Locate the cell with the specified text and output its (X, Y) center coordinate. 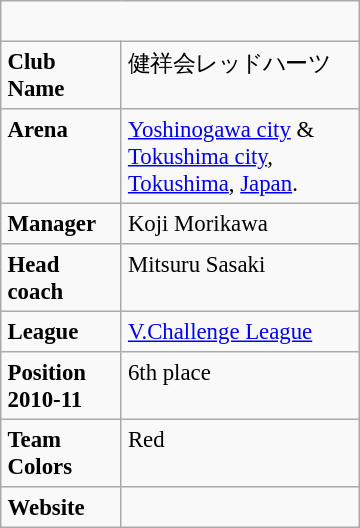
Arena (61, 156)
Mitsuru Sasaki (240, 278)
Manager (61, 223)
Yoshinogawa city & Tokushima city, Tokushima, Japan. (240, 156)
League (61, 331)
6th place (240, 386)
Website (61, 507)
V.Challenge League (240, 331)
Position 2010-11 (61, 386)
Head coach (61, 278)
Red (240, 453)
健祥会レッドハーツ (240, 75)
Koji Morikawa (240, 223)
Club Name (61, 75)
Team Colors (61, 453)
